Extract the (X, Y) coordinate from the center of the cell holding the provided text.  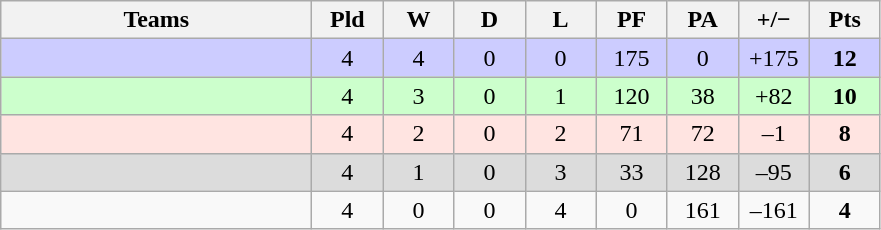
+82 (774, 96)
161 (702, 210)
–1 (774, 134)
71 (632, 134)
6 (844, 172)
+175 (774, 58)
175 (632, 58)
Teams (156, 20)
33 (632, 172)
128 (702, 172)
72 (702, 134)
+/− (774, 20)
–161 (774, 210)
D (490, 20)
120 (632, 96)
12 (844, 58)
PA (702, 20)
PF (632, 20)
10 (844, 96)
L (560, 20)
8 (844, 134)
Pts (844, 20)
–95 (774, 172)
Pld (348, 20)
38 (702, 96)
W (418, 20)
